Return (X, Y) of the center of cell containing provided text 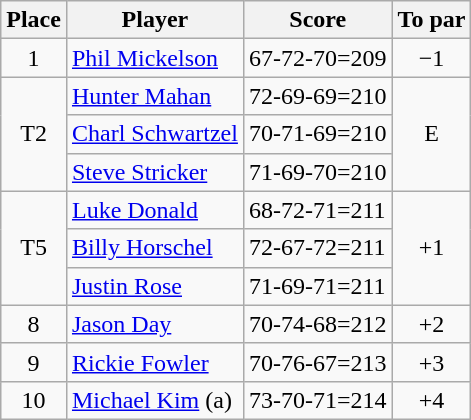
Steve Stricker (154, 172)
68-72-71=211 (318, 210)
9 (34, 362)
Score (318, 20)
70-76-67=213 (318, 362)
72-69-69=210 (318, 96)
Rickie Fowler (154, 362)
73-70-71=214 (318, 400)
Jason Day (154, 324)
+4 (432, 400)
Michael Kim (a) (154, 400)
70-71-69=210 (318, 134)
70-74-68=212 (318, 324)
71-69-70=210 (318, 172)
+3 (432, 362)
Hunter Mahan (154, 96)
Phil Mickelson (154, 58)
Luke Donald (154, 210)
Place (34, 20)
Justin Rose (154, 286)
Charl Schwartzel (154, 134)
Player (154, 20)
Billy Horschel (154, 248)
8 (34, 324)
+1 (432, 248)
E (432, 134)
71-69-71=211 (318, 286)
To par (432, 20)
+2 (432, 324)
T5 (34, 248)
10 (34, 400)
−1 (432, 58)
T2 (34, 134)
72-67-72=211 (318, 248)
67-72-70=209 (318, 58)
1 (34, 58)
